Pinpoint the cell where the given text exists, returning its (x, y) midpoint coordinate. 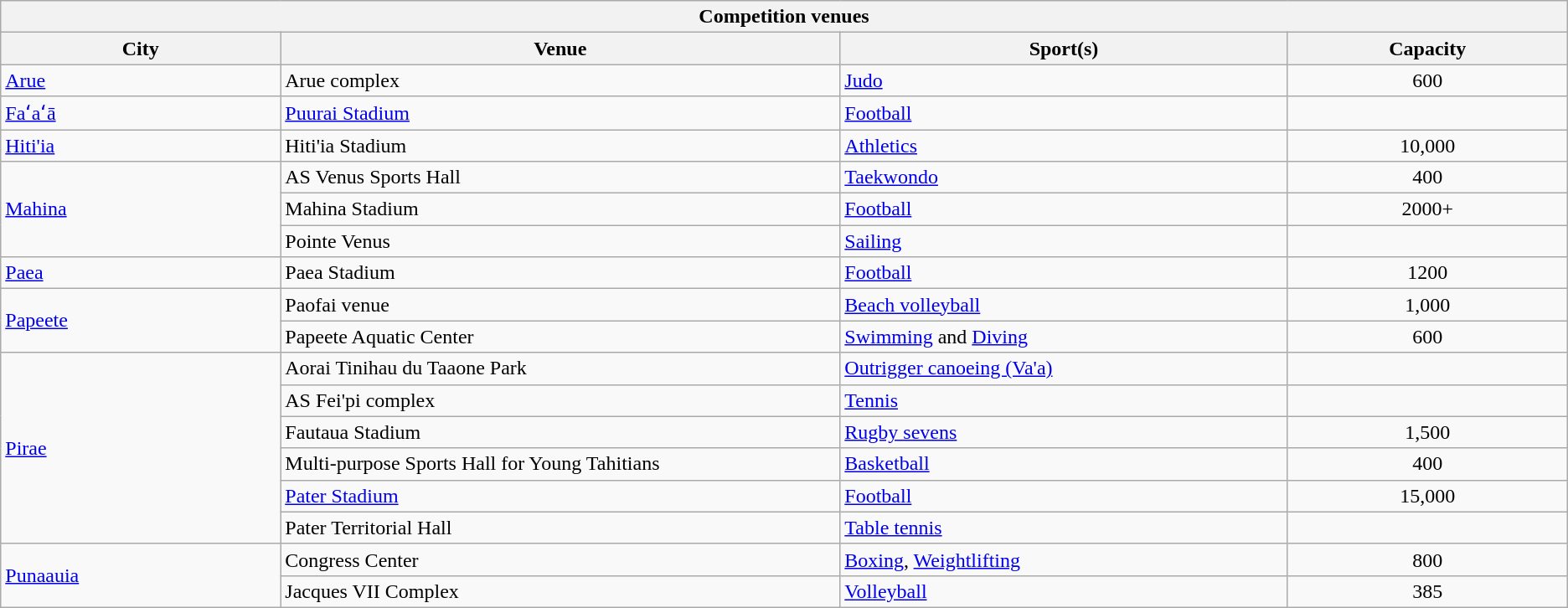
Jacques VII Complex (560, 591)
Outrigger canoeing (Va'a) (1064, 368)
Arue (141, 80)
Basketball (1064, 464)
Pater Territorial Hall (560, 528)
Papeete Aquatic Center (560, 337)
Volleyball (1064, 591)
Paea (141, 273)
Pointe Venus (560, 241)
AS Fei'pi complex (560, 400)
10,000 (1427, 145)
Fautaua Stadium (560, 432)
Table tennis (1064, 528)
385 (1427, 591)
Mahina Stadium (560, 209)
Swimming and Diving (1064, 337)
Hiti'ia Stadium (560, 145)
Beach volleyball (1064, 305)
Rugby sevens (1064, 432)
Multi-purpose Sports Hall for Young Tahitians (560, 464)
City (141, 49)
800 (1427, 559)
Punaauia (141, 575)
15,000 (1427, 496)
Paea Stadium (560, 273)
Judo (1064, 80)
Mahina (141, 209)
Competition venues (784, 17)
Venue (560, 49)
Puurai Stadium (560, 113)
2000+ (1427, 209)
Faʻaʻā (141, 113)
Paofai venue (560, 305)
Papeete (141, 321)
Sport(s) (1064, 49)
Athletics (1064, 145)
1,500 (1427, 432)
Hiti'ia (141, 145)
Pater Stadium (560, 496)
Pirae (141, 448)
Boxing, Weightlifting (1064, 559)
1200 (1427, 273)
Aorai Tinihau du Taaone Park (560, 368)
Arue complex (560, 80)
Capacity (1427, 49)
1,000 (1427, 305)
Taekwondo (1064, 178)
Sailing (1064, 241)
Congress Center (560, 559)
AS Venus Sports Hall (560, 178)
Tennis (1064, 400)
